Determine the (X, Y) coordinate at the center of the cell enclosing the given text.  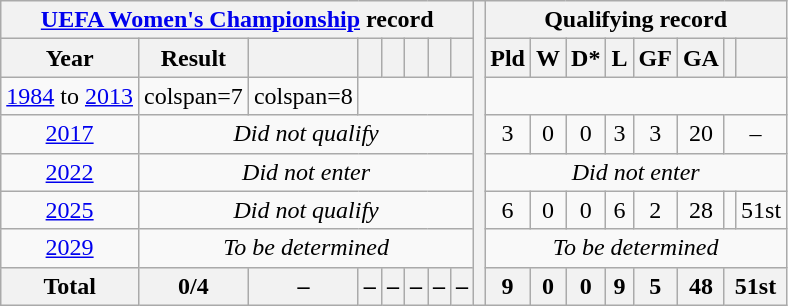
20 (700, 134)
colspan=8 (303, 96)
Total (70, 286)
2029 (70, 248)
48 (700, 286)
2025 (70, 210)
2022 (70, 172)
Year (70, 58)
GF (655, 58)
5 (655, 286)
2017 (70, 134)
D* (586, 58)
L (620, 58)
Pld (508, 58)
Qualifying record (636, 20)
colspan=7 (193, 96)
2 (655, 210)
GA (700, 58)
W (548, 58)
1984 to 2013 (70, 96)
UEFA Women's Championship record (238, 20)
28 (700, 210)
Result (193, 58)
0/4 (193, 286)
